Determine the (x, y) coordinate at the center of the cell enclosing the given text.  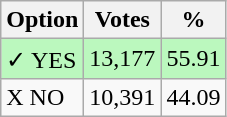
✓ YES (42, 59)
X NO (42, 97)
Option (42, 20)
13,177 (122, 59)
Votes (122, 20)
44.09 (194, 97)
% (194, 20)
55.91 (194, 59)
10,391 (122, 97)
